Detect which cell encompasses the target text, then output its (X, Y) center coordinate. 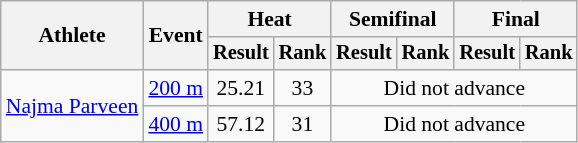
Najma Parveen (72, 106)
25.21 (241, 88)
57.12 (241, 124)
Event (176, 36)
Heat (270, 19)
Semifinal (392, 19)
200 m (176, 88)
33 (303, 88)
31 (303, 124)
400 m (176, 124)
Final (516, 19)
Athlete (72, 36)
